Scan for the cell matching the given text and deliver its [X, Y] coordinate at center. 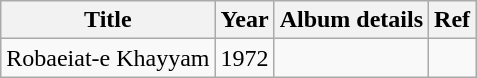
Ref [452, 20]
1972 [244, 58]
Album details [351, 20]
Robaeiat-e Khayyam [108, 58]
Year [244, 20]
Title [108, 20]
